Search for the cell housing the specified text and yield its [X, Y] center coordinate. 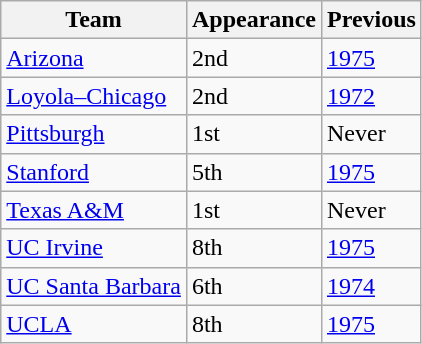
1974 [371, 286]
Arizona [94, 58]
Loyola–Chicago [94, 96]
1972 [371, 96]
6th [254, 286]
Texas A&M [94, 210]
5th [254, 172]
Appearance [254, 20]
Pittsburgh [94, 134]
Stanford [94, 172]
Team [94, 20]
UC Santa Barbara [94, 286]
UCLA [94, 324]
Previous [371, 20]
UC Irvine [94, 248]
